Output the (x, y) coordinate of the center of the cell containing the given text.  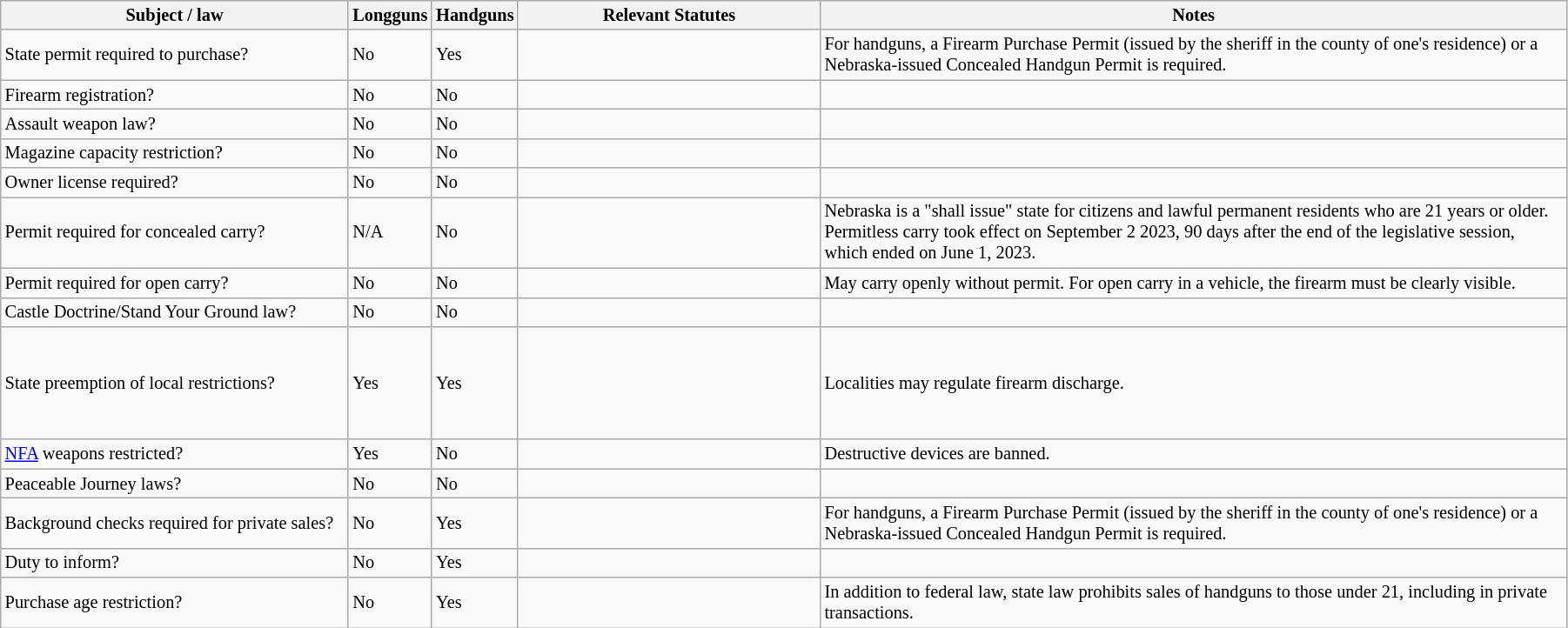
Peaceable Journey laws? (175, 484)
Localities may regulate firearm discharge. (1194, 383)
Purchase age restriction? (175, 603)
Firearm registration? (175, 95)
Permit required for open carry? (175, 283)
Notes (1194, 15)
NFA weapons restricted? (175, 454)
Destructive devices are banned. (1194, 454)
Magazine capacity restriction? (175, 153)
Permit required for concealed carry? (175, 232)
N/A (390, 232)
In addition to federal law, state law prohibits sales of handguns to those under 21, including in private transactions. (1194, 603)
Assault weapon law? (175, 124)
Subject / law (175, 15)
Background checks required for private sales? (175, 523)
State permit required to purchase? (175, 55)
State preemption of local restrictions? (175, 383)
Duty to inform? (175, 563)
Handguns (475, 15)
Castle Doctrine/Stand Your Ground law? (175, 312)
Relevant Statutes (668, 15)
Longguns (390, 15)
Owner license required? (175, 183)
May carry openly without permit. For open carry in a vehicle, the firearm must be clearly visible. (1194, 283)
